Determine the [X, Y] coordinate at the center of the cell enclosing the given text.  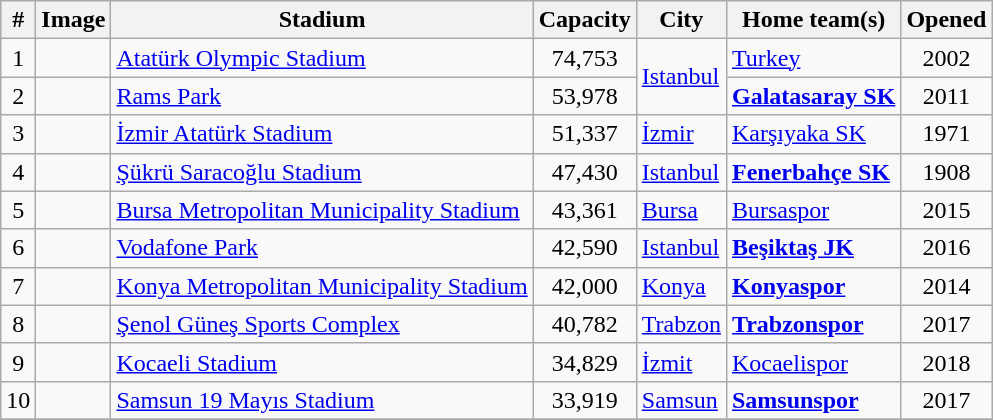
Konyaspor [813, 286]
2011 [946, 96]
Home team(s) [813, 20]
1 [18, 58]
2014 [946, 286]
10 [18, 400]
34,829 [584, 362]
2002 [946, 58]
47,430 [584, 172]
1971 [946, 134]
Trabzonspor [813, 324]
Bursa Metropolitan Municipality Stadium [322, 210]
Turkey [813, 58]
City [681, 20]
33,919 [584, 400]
2016 [946, 248]
74,753 [584, 58]
53,978 [584, 96]
Şenol Güneş Sports Complex [322, 324]
Galatasaray SK [813, 96]
5 [18, 210]
4 [18, 172]
6 [18, 248]
Bursa [681, 210]
Vodafone Park [322, 248]
Samsun 19 Mayıs Stadium [322, 400]
Samsunspor [813, 400]
Stadium [322, 20]
Image [74, 20]
Konya Metropolitan Municipality Stadium [322, 286]
51,337 [584, 134]
İzmir [681, 134]
Trabzon [681, 324]
Bursaspor [813, 210]
Beşiktaş JK [813, 248]
# [18, 20]
9 [18, 362]
2 [18, 96]
Atatürk Olympic Stadium [322, 58]
Kocaeli Stadium [322, 362]
7 [18, 286]
8 [18, 324]
1908 [946, 172]
Karşıyaka SK [813, 134]
3 [18, 134]
Samsun [681, 400]
43,361 [584, 210]
2018 [946, 362]
2015 [946, 210]
Fenerbahçe SK [813, 172]
Şükrü Saracoğlu Stadium [322, 172]
İzmit [681, 362]
42,000 [584, 286]
Rams Park [322, 96]
Konya [681, 286]
İzmir Atatürk Stadium [322, 134]
Kocaelispor [813, 362]
Opened [946, 20]
42,590 [584, 248]
40,782 [584, 324]
Capacity [584, 20]
